Pinpoint the cell where the given text exists, returning its (X, Y) midpoint coordinate. 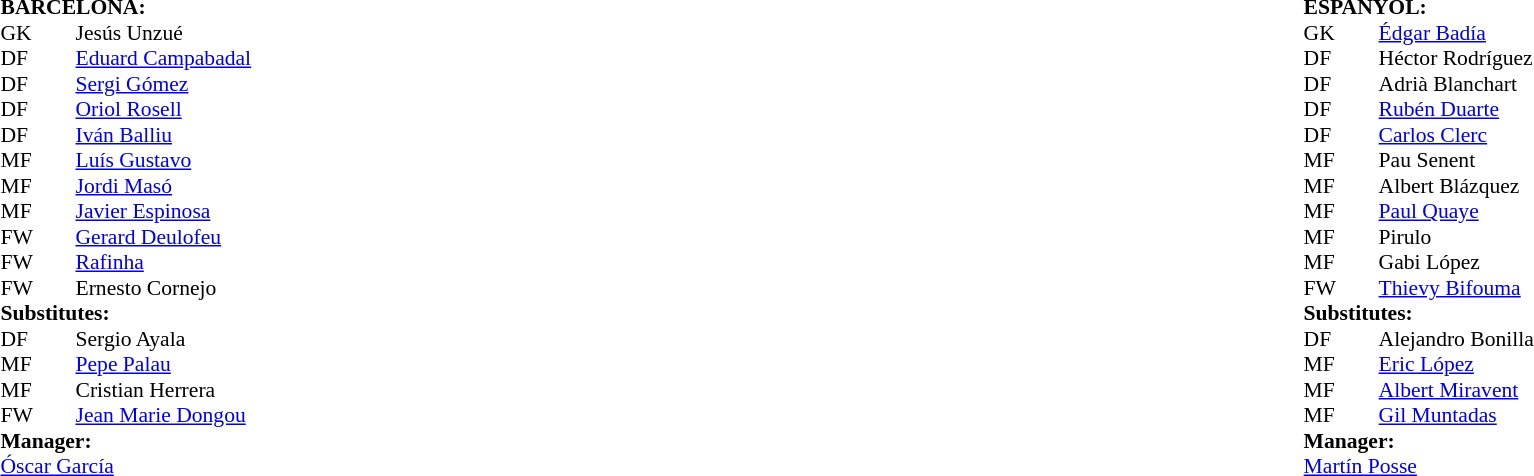
Jordi Masó (164, 186)
Paul Quaye (1456, 211)
Albert Miravent (1456, 390)
Pepe Palau (164, 365)
Rubén Duarte (1456, 109)
Édgar Badía (1456, 33)
Gerard Deulofeu (164, 237)
Cristian Herrera (164, 390)
Luís Gustavo (164, 161)
Thievy Bifouma (1456, 288)
Oriol Rosell (164, 109)
Jean Marie Dongou (164, 415)
Rafinha (164, 263)
Eduard Campabadal (164, 59)
Héctor Rodríguez (1456, 59)
Sergio Ayala (164, 339)
Ernesto Cornejo (164, 288)
Pirulo (1456, 237)
Adrià Blanchart (1456, 84)
Carlos Clerc (1456, 135)
Alejandro Bonilla (1456, 339)
Eric López (1456, 365)
Pau Senent (1456, 161)
Jesús Unzué (164, 33)
Iván Balliu (164, 135)
Sergi Gómez (164, 84)
Gil Muntadas (1456, 415)
Javier Espinosa (164, 211)
Gabi López (1456, 263)
Albert Blázquez (1456, 186)
